For the text-containing cell, return its midpoint in (x, y) coordinate format. 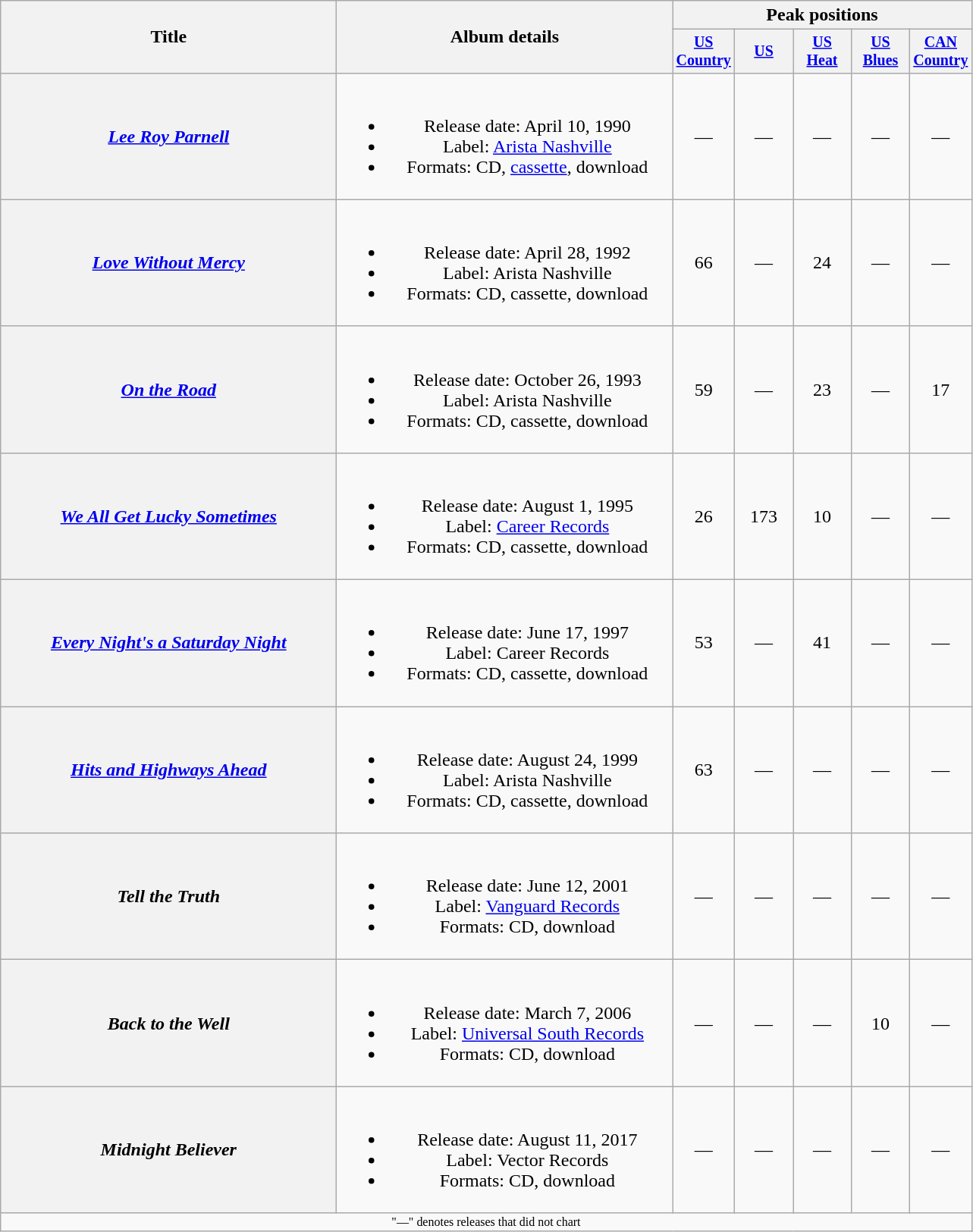
Back to the Well (168, 1024)
Release date: October 26, 1993Label: Arista NashvilleFormats: CD, cassette, download (505, 390)
41 (822, 643)
US (764, 52)
Release date: August 11, 2017Label: Vector RecordsFormats: CD, download (505, 1149)
Title (168, 37)
Hits and Highways Ahead (168, 770)
173 (764, 516)
23 (822, 390)
We All Get Lucky Sometimes (168, 516)
Release date: June 17, 1997Label: Career RecordsFormats: CD, cassette, download (505, 643)
US Blues (880, 52)
Album details (505, 37)
On the Road (168, 390)
59 (704, 390)
Love Without Mercy (168, 262)
Tell the Truth (168, 896)
Lee Roy Parnell (168, 136)
Release date: August 1, 1995Label: Career RecordsFormats: CD, cassette, download (505, 516)
24 (822, 262)
63 (704, 770)
Release date: August 24, 1999Label: Arista NashvilleFormats: CD, cassette, download (505, 770)
US Heat (822, 52)
66 (704, 262)
Release date: April 28, 1992Label: Arista NashvilleFormats: CD, cassette, download (505, 262)
Release date: June 12, 2001Label: Vanguard RecordsFormats: CD, download (505, 896)
Every Night's a Saturday Night (168, 643)
CAN Country (940, 52)
Midnight Believer (168, 1149)
US Country (704, 52)
53 (704, 643)
"—" denotes releases that did not chart (486, 1222)
17 (940, 390)
Release date: April 10, 1990Label: Arista NashvilleFormats: CD, cassette, download (505, 136)
Peak positions (822, 15)
Release date: March 7, 2006Label: Universal South RecordsFormats: CD, download (505, 1024)
26 (704, 516)
